For the text-containing cell, return its midpoint in [X, Y] coordinate format. 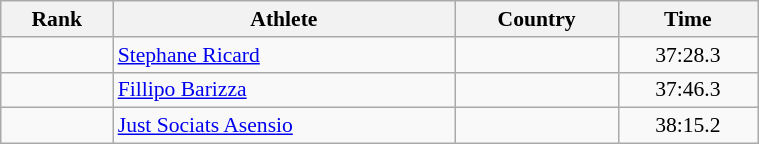
Athlete [284, 19]
Country [536, 19]
Fillipo Barizza [284, 90]
Time [688, 19]
37:28.3 [688, 55]
Rank [57, 19]
Just Sociats Asensio [284, 126]
Stephane Ricard [284, 55]
37:46.3 [688, 90]
38:15.2 [688, 126]
